Find where the given text appears and provide that cell's center as [x, y] coordinate. 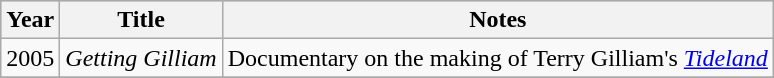
2005 [30, 58]
Year [30, 20]
Notes [498, 20]
Documentary on the making of Terry Gilliam's Tideland [498, 58]
Getting Gilliam [141, 58]
Title [141, 20]
